Locate the cell with the specified text and output its (x, y) center coordinate. 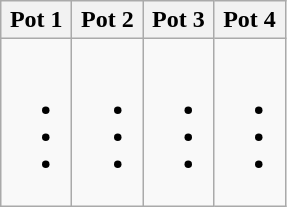
Pot 1 (36, 20)
Pot 2 (108, 20)
Pot 3 (178, 20)
Pot 4 (250, 20)
